For the text-containing cell, return its midpoint in [X, Y] coordinate format. 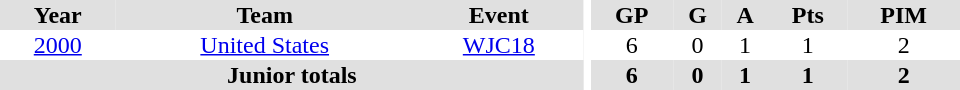
Event [499, 15]
Team [265, 15]
PIM [904, 15]
G [698, 15]
Year [58, 15]
Junior totals [292, 75]
A [745, 15]
WJC18 [499, 45]
GP [632, 15]
United States [265, 45]
2000 [58, 45]
Pts [808, 15]
